Return the [X, Y] coordinate for the center point of the cell that contains the specified text.  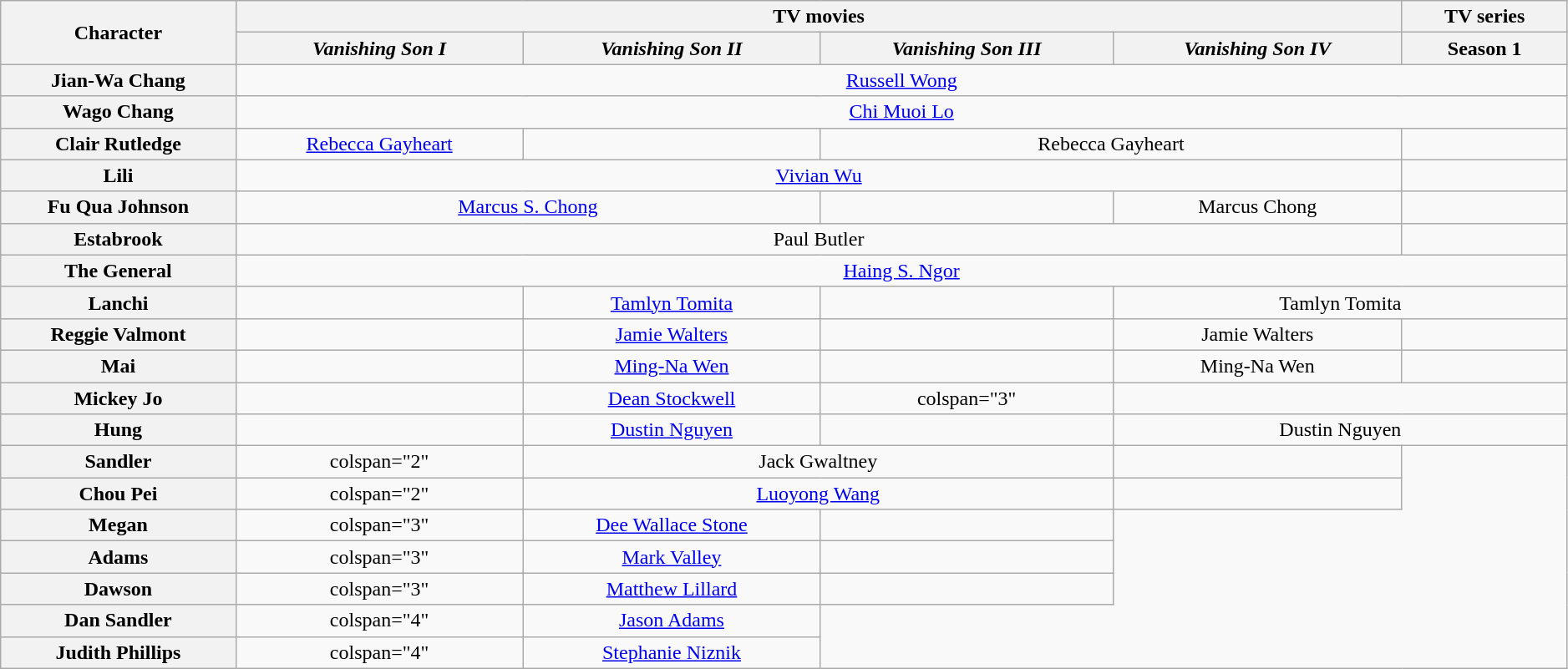
Jason Adams [672, 621]
Character [119, 33]
Hung [119, 430]
Sandler [119, 462]
Lanchi [119, 302]
Estabrook [119, 239]
TV series [1484, 17]
Chi Muoi Lo [901, 112]
Lili [119, 175]
Megan [119, 525]
Vanishing Son IV [1257, 48]
Season 1 [1484, 48]
The General [119, 271]
Paul Butler [819, 239]
Clair Rutledge [119, 144]
Dawson [119, 589]
Vanishing Son II [672, 48]
Marcus Chong [1257, 207]
Stephanie Niznik [672, 652]
Adams [119, 557]
Luoyong Wang [818, 494]
Vanishing Son I [379, 48]
TV movies [819, 17]
Haing S. Ngor [901, 271]
Matthew Lillard [672, 589]
Russell Wong [901, 80]
Vanishing Son III [967, 48]
Mai [119, 366]
Judith Phillips [119, 652]
Fu Qua Johnson [119, 207]
Reggie Valmont [119, 334]
Jack Gwaltney [818, 462]
Dee Wallace Stone [672, 525]
Mickey Jo [119, 398]
Jian-Wa Chang [119, 80]
Wago Chang [119, 112]
Mark Valley [672, 557]
Dan Sandler [119, 621]
Dean Stockwell [672, 398]
Marcus S. Chong [528, 207]
Chou Pei [119, 494]
Vivian Wu [819, 175]
